Find where the given text appears and provide that cell's center as (X, Y) coordinate. 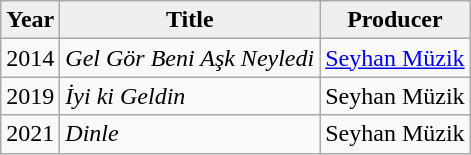
2014 (30, 58)
Dinle (190, 134)
Year (30, 20)
Title (190, 20)
İyi ki Geldin (190, 96)
2019 (30, 96)
2021 (30, 134)
Gel Gör Beni Aşk Neyledi (190, 58)
Producer (395, 20)
